From the cell containing the given text, extract its center point as (X, Y) coordinate. 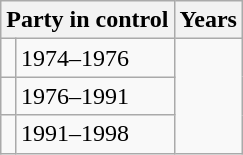
Years (208, 20)
1976–1991 (94, 96)
Party in control (88, 20)
1974–1976 (94, 58)
1991–1998 (94, 134)
